Detect which cell encompasses the target text, then output its (X, Y) center coordinate. 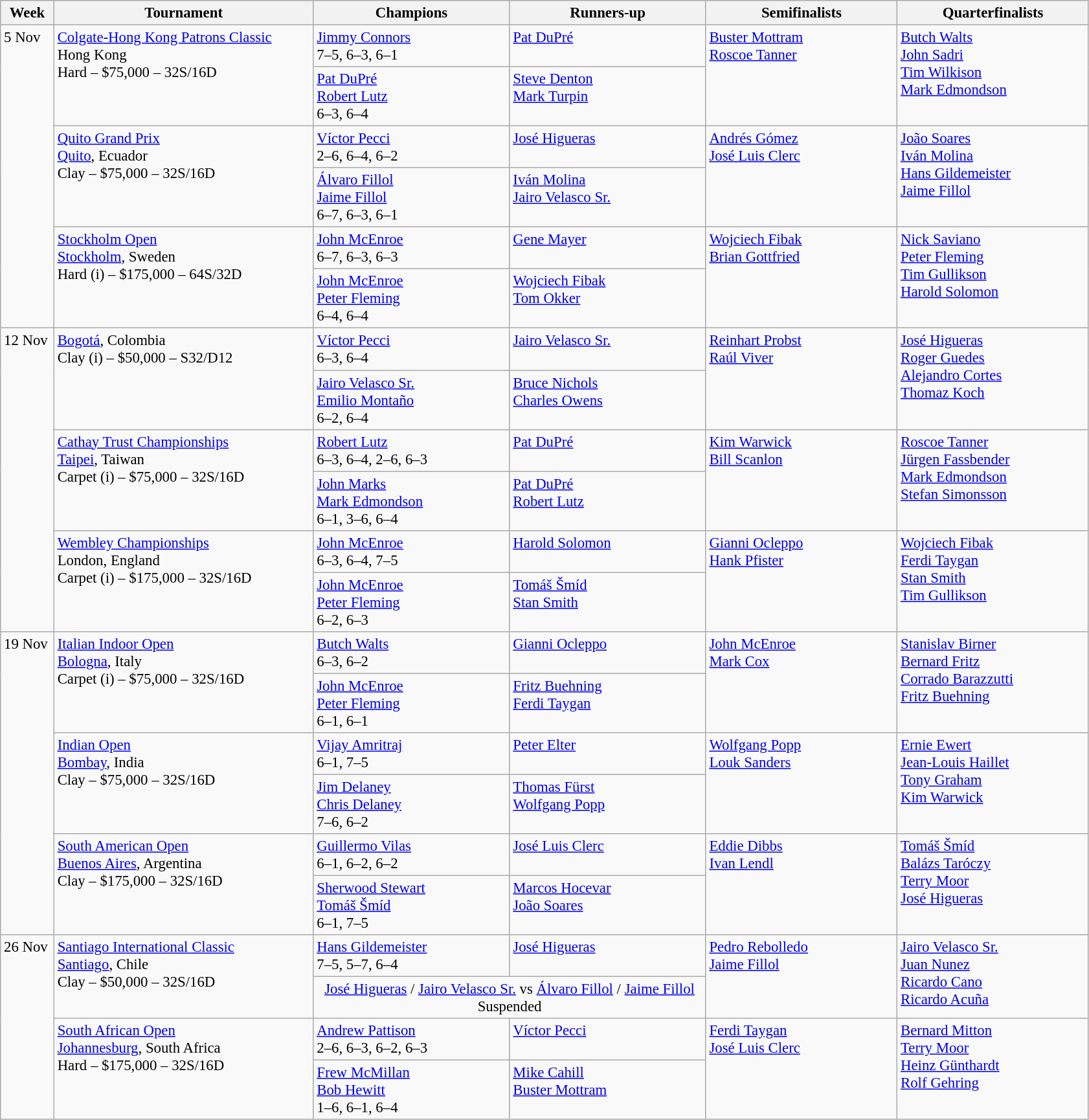
Gianni Ocleppo (607, 653)
Gianni Ocleppo Hank Pfister (802, 581)
Quarterfinalists (993, 13)
Buster Mottram Roscoe Tanner (802, 76)
John McEnroe Mark Cox (802, 682)
12 Nov (27, 480)
Wolfgang Popp Louk Sanders (802, 783)
5 Nov (27, 177)
Tomáš Šmíd Balázs Taróczy Terry Moor José Higueras (993, 884)
Andrew Pattison 2–6, 6–3, 6–2, 6–3 (412, 1040)
Harold Solomon (607, 552)
Ernie Ewert Jean-Louis Haillet Tony Graham Kim Warwick (993, 783)
Butch Walts 6–3, 6–2 (412, 653)
Week (27, 13)
Víctor Pecci 6–3, 6–4 (412, 350)
South American Open Buenos Aires, Argentina Clay – $175,000 – 32S/16D (184, 884)
Víctor Pecci (607, 1040)
Steve Denton Mark Turpin (607, 96)
Pedro Rebolledo Jaime Fillol (802, 976)
Nick Saviano Peter Fleming Tim Gullikson Harold Solomon (993, 278)
Indian Open Bombay, India Clay – $75,000 – 32S/16D (184, 783)
Wojciech Fibak Ferdi Taygan Stan Smith Tim Gullikson (993, 581)
João Soares Iván Molina Hans Gildemeister Jaime Fillol (993, 177)
Quito Grand Prix Quito, Ecuador Clay – $75,000 – 32S/16D (184, 177)
19 Nov (27, 783)
John McEnroe Peter Fleming 6–1, 6–1 (412, 703)
John McEnroe Peter Fleming 6–4, 6–4 (412, 299)
Vijay Amritraj 6–1, 7–5 (412, 754)
Jairo Velasco Sr. (607, 350)
Iván Molina Jairo Velasco Sr. (607, 197)
Runners-up (607, 13)
Tournament (184, 13)
Colgate-Hong Kong Patrons Classic Hong Kong Hard – $75,000 – 32S/16D (184, 76)
Roscoe Tanner Jürgen Fassbender Mark Edmondson Stefan Simonsson (993, 480)
Guillermo Vilas 6–1, 6–2, 6–2 (412, 855)
Bernard Mitton Terry Moor Heinz Günthardt Rolf Gehring (993, 1069)
Tomáš Šmíd Stan Smith (607, 602)
Eddie Dibbs Ivan Lendl (802, 884)
Wembley Championships London, England Carpet (i) – $175,000 – 32S/16D (184, 581)
Bogotá, Colombia Clay (i) – $50,000 – S32/D12 (184, 379)
Marcos Hocevar João Soares (607, 906)
Gene Mayer (607, 249)
John Marks Mark Edmondson 6–1, 3–6, 6–4 (412, 501)
26 Nov (27, 1027)
Jairo Velasco Sr. Juan Nunez Ricardo Cano Ricardo Acuña (993, 976)
Ferdi Taygan José Luis Clerc (802, 1069)
Andrés Gómez José Luis Clerc (802, 177)
Robert Lutz 6–3, 6–4, 2–6, 6–3 (412, 451)
Stanislav Birner Bernard Fritz Corrado Barazzutti Fritz Buehning (993, 682)
Wojciech Fibak Tom Okker (607, 299)
José Higueras Roger Guedes Alejandro Cortes Thomaz Koch (993, 379)
Jimmy Connors 7–5, 6–3, 6–1 (412, 47)
Frew McMillan Bob Hewitt 1–6, 6–1, 6–4 (412, 1090)
Hans Gildemeister 7–5, 5–7, 6–4 (412, 956)
Fritz Buehning Ferdi Taygan (607, 703)
Italian Indoor Open Bologna, Italy Carpet (i) – $75,000 – 32S/16D (184, 682)
Víctor Pecci 2–6, 6–4, 6–2 (412, 148)
Stockholm Open Stockholm, Sweden Hard (i) – $175,000 – 64S/32D (184, 278)
South African Open Johannesburg, South Africa Hard – $175,000 – 32S/16D (184, 1069)
Champions (412, 13)
Sherwood Stewart Tomáš Šmíd 6–1, 7–5 (412, 906)
Thomas Fürst Wolfgang Popp (607, 804)
Semifinalists (802, 13)
Pat DuPré Robert Lutz (607, 501)
John McEnroe Peter Fleming 6–2, 6–3 (412, 602)
Butch Walts John Sadri Tim Wilkison Mark Edmondson (993, 76)
Kim Warwick Bill Scanlon (802, 480)
Jairo Velasco Sr. Emilio Montaño 6–2, 6–4 (412, 400)
Jim Delaney Chris Delaney 7–6, 6–2 (412, 804)
Pat DuPré Robert Lutz 6–3, 6–4 (412, 96)
Wojciech Fibak Brian Gottfried (802, 278)
Santiago International Classic Santiago, Chile Clay – $50,000 – 32S/16D (184, 976)
José Luis Clerc (607, 855)
Reinhart Probst Raúl Viver (802, 379)
José Higueras / Jairo Velasco Sr. vs Álvaro Fillol / Jaime FillolSuspended (510, 998)
Mike Cahill Buster Mottram (607, 1090)
Peter Elter (607, 754)
Bruce Nichols Charles Owens (607, 400)
Álvaro Fillol Jaime Fillol 6–7, 6–3, 6–1 (412, 197)
John McEnroe 6–7, 6–3, 6–3 (412, 249)
John McEnroe 6–3, 6–4, 7–5 (412, 552)
Cathay Trust Championships Taipei, Taiwan Carpet (i) – $75,000 – 32S/16D (184, 480)
